Provide the (X, Y) coordinate of the cell's center where the given text is located.  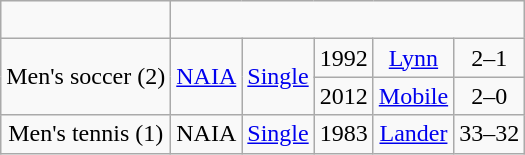
Men's soccer (2) (86, 77)
33–32 (490, 134)
1992 (344, 58)
2012 (344, 96)
2–0 (490, 96)
2–1 (490, 58)
Mobile (413, 96)
Lynn (413, 58)
Lander (413, 134)
Men's tennis (1) (86, 134)
1983 (344, 134)
